Scan for the cell matching the given text and deliver its [X, Y] coordinate at center. 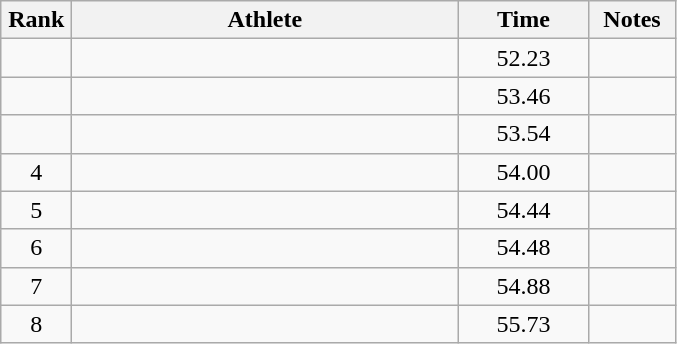
Athlete [265, 20]
5 [36, 210]
Rank [36, 20]
Notes [632, 20]
54.00 [524, 172]
8 [36, 324]
7 [36, 286]
52.23 [524, 58]
53.54 [524, 134]
6 [36, 248]
4 [36, 172]
55.73 [524, 324]
54.48 [524, 248]
54.44 [524, 210]
Time [524, 20]
53.46 [524, 96]
54.88 [524, 286]
